Find where the given text appears and provide that cell's center as [x, y] coordinate. 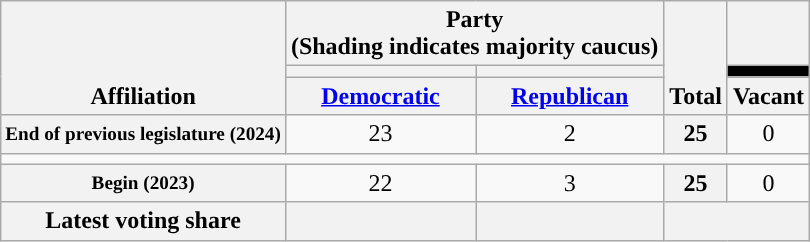
Democratic [380, 96]
22 [380, 183]
Vacant [768, 96]
Affiliation [144, 58]
Total [696, 58]
End of previous legislature (2024) [144, 134]
3 [570, 183]
Begin (2023) [144, 183]
Party (Shading indicates majority caucus) [474, 34]
2 [570, 134]
23 [380, 134]
Latest voting share [144, 221]
Republican [570, 96]
